Output the (X, Y) coordinate of the center of the cell containing the given text.  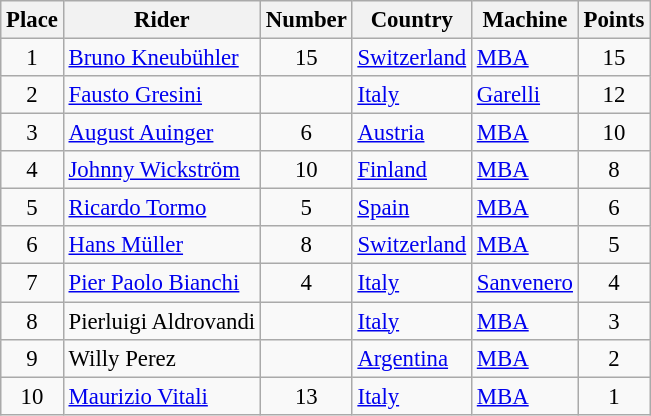
Points (614, 20)
Fausto Gresini (162, 95)
7 (32, 283)
12 (614, 95)
Spain (412, 208)
Country (412, 20)
Garelli (524, 95)
August Auinger (162, 133)
Rider (162, 20)
9 (32, 358)
Johnny Wickström (162, 170)
Sanvenero (524, 283)
Number (306, 20)
Machine (524, 20)
Pier Paolo Bianchi (162, 283)
Bruno Kneubühler (162, 58)
Maurizio Vitali (162, 396)
Hans Müller (162, 245)
Austria (412, 133)
Argentina (412, 358)
Finland (412, 170)
Place (32, 20)
Willy Perez (162, 358)
Ricardo Tormo (162, 208)
13 (306, 396)
Pierluigi Aldrovandi (162, 321)
